Find where the given text appears and provide that cell's center as (X, Y) coordinate. 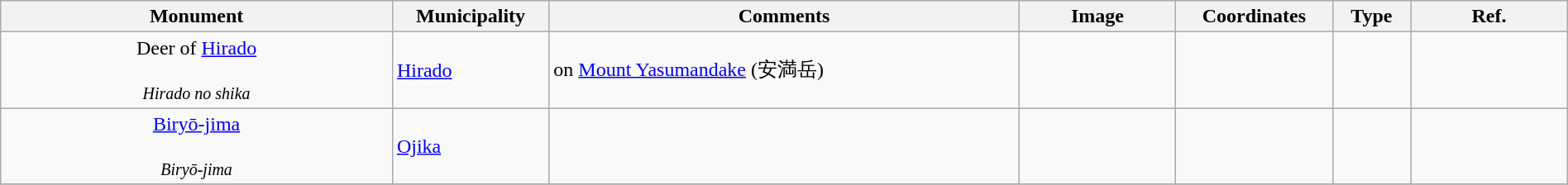
Ref. (1489, 17)
Comments (784, 17)
on Mount Yasumandake (安満岳) (784, 70)
Type (1371, 17)
Image (1097, 17)
Deer of HiradoHirado no shika (197, 70)
Monument (197, 17)
Coordinates (1254, 17)
Biryō-jimaBiryō-jima (197, 146)
Municipality (470, 17)
Ojika (470, 146)
Hirado (470, 70)
